For the text-containing cell, return its midpoint in [x, y] coordinate format. 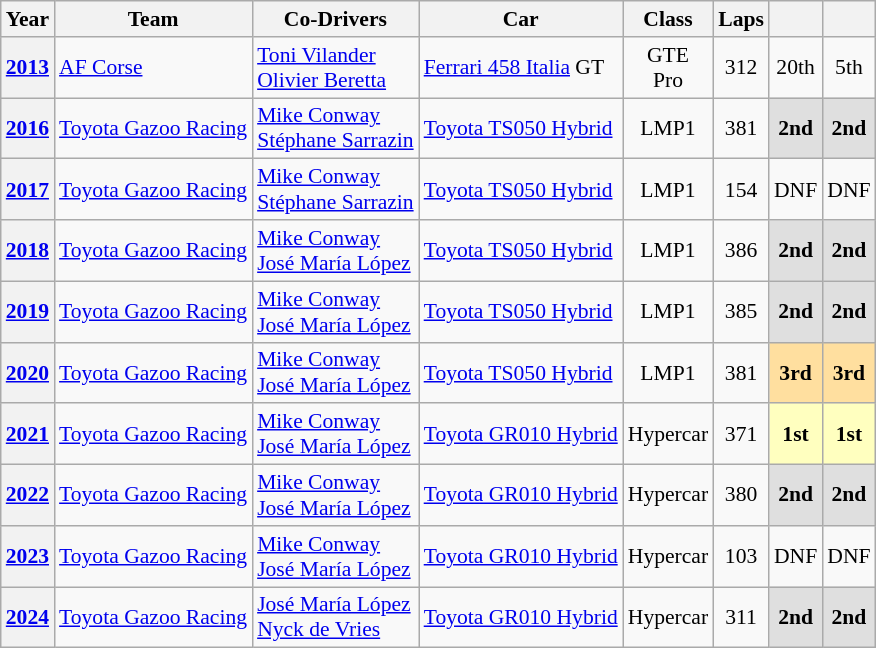
2022 [28, 496]
2024 [28, 618]
Toni Vilander Olivier Beretta [336, 68]
AF Corse [153, 68]
2021 [28, 434]
2018 [28, 250]
371 [741, 434]
386 [741, 250]
103 [741, 556]
Car [521, 19]
311 [741, 618]
2020 [28, 372]
2019 [28, 312]
20th [796, 68]
312 [741, 68]
2016 [28, 128]
José María López Nyck de Vries [336, 618]
Year [28, 19]
385 [741, 312]
Laps [741, 19]
Class [668, 19]
154 [741, 190]
5th [848, 68]
2013 [28, 68]
2017 [28, 190]
GTEPro [668, 68]
Co-Drivers [336, 19]
380 [741, 496]
2023 [28, 556]
Team [153, 19]
Ferrari 458 Italia GT [521, 68]
